Identify which cell holds the provided text, then report its (x, y) central coordinate. 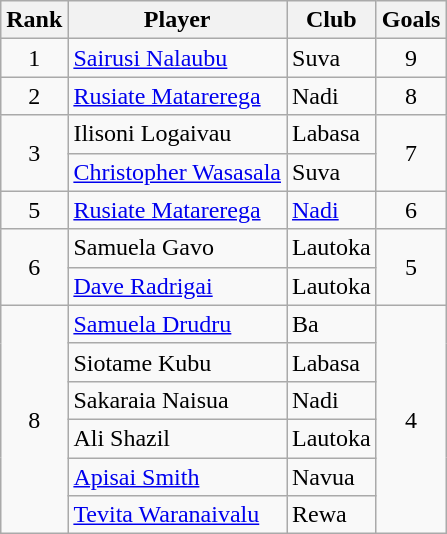
Ali Shazil (178, 438)
Siotame Kubu (178, 362)
Club (331, 20)
Rewa (331, 515)
Navua (331, 477)
9 (411, 58)
Sakaraia Naisua (178, 400)
Samuela Drudru (178, 324)
Samuela Gavo (178, 248)
2 (34, 96)
Tevita Waranaivalu (178, 515)
7 (411, 153)
4 (411, 419)
3 (34, 153)
Rank (34, 20)
Player (178, 20)
Christopher Wasasala (178, 172)
Dave Radrigai (178, 286)
Sairusi Nalaubu (178, 58)
1 (34, 58)
Apisai Smith (178, 477)
Ba (331, 324)
Goals (411, 20)
Ilisoni Logaivau (178, 134)
